For the text-containing cell, return its midpoint in (x, y) coordinate format. 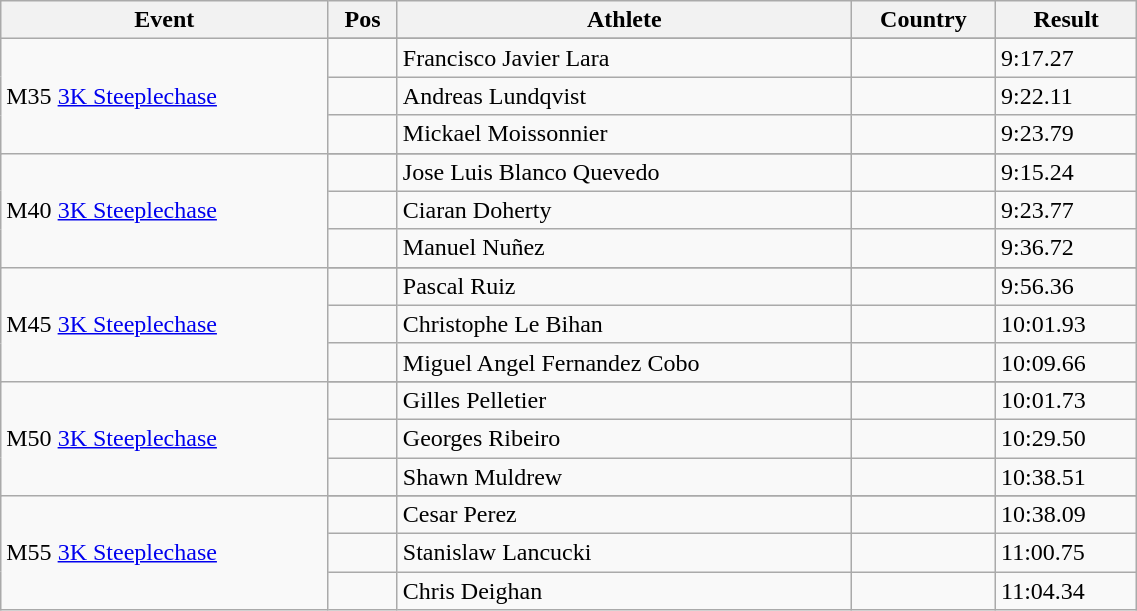
9:17.27 (1066, 58)
M40 3K Steeplechase (164, 210)
Christophe Le Bihan (624, 324)
Athlete (624, 20)
Ciaran Doherty (624, 210)
10:38.51 (1066, 477)
Georges Ribeiro (624, 438)
Manuel Nuñez (624, 248)
10:29.50 (1066, 438)
9:22.11 (1066, 96)
Country (923, 20)
M50 3K Steeplechase (164, 438)
M45 3K Steeplechase (164, 324)
Stanislaw Lancucki (624, 553)
Shawn Muldrew (624, 477)
Francisco Javier Lara (624, 58)
Mickael Moissonnier (624, 134)
10:38.09 (1066, 515)
10:09.66 (1066, 362)
Andreas Lundqvist (624, 96)
10:01.73 (1066, 400)
Pos (362, 20)
11:04.34 (1066, 591)
Gilles Pelletier (624, 400)
Chris Deighan (624, 591)
9:15.24 (1066, 172)
9:23.77 (1066, 210)
Miguel Angel Fernandez Cobo (624, 362)
M55 3K Steeplechase (164, 553)
Result (1066, 20)
9:56.36 (1066, 286)
Jose Luis Blanco Quevedo (624, 172)
Pascal Ruiz (624, 286)
Cesar Perez (624, 515)
11:00.75 (1066, 553)
Event (164, 20)
10:01.93 (1066, 324)
9:23.79 (1066, 134)
M35 3K Steeplechase (164, 96)
9:36.72 (1066, 248)
